Determine the [X, Y] coordinate at the center of the cell enclosing the given text.  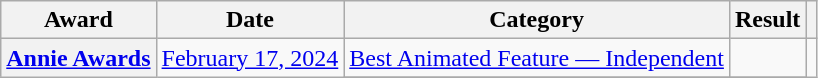
Best Animated Feature — Independent [537, 58]
Award [78, 20]
Category [537, 20]
Annie Awards [78, 58]
February 17, 2024 [250, 58]
Result [767, 20]
Date [250, 20]
